Identify which cell holds the provided text, then report its [x, y] central coordinate. 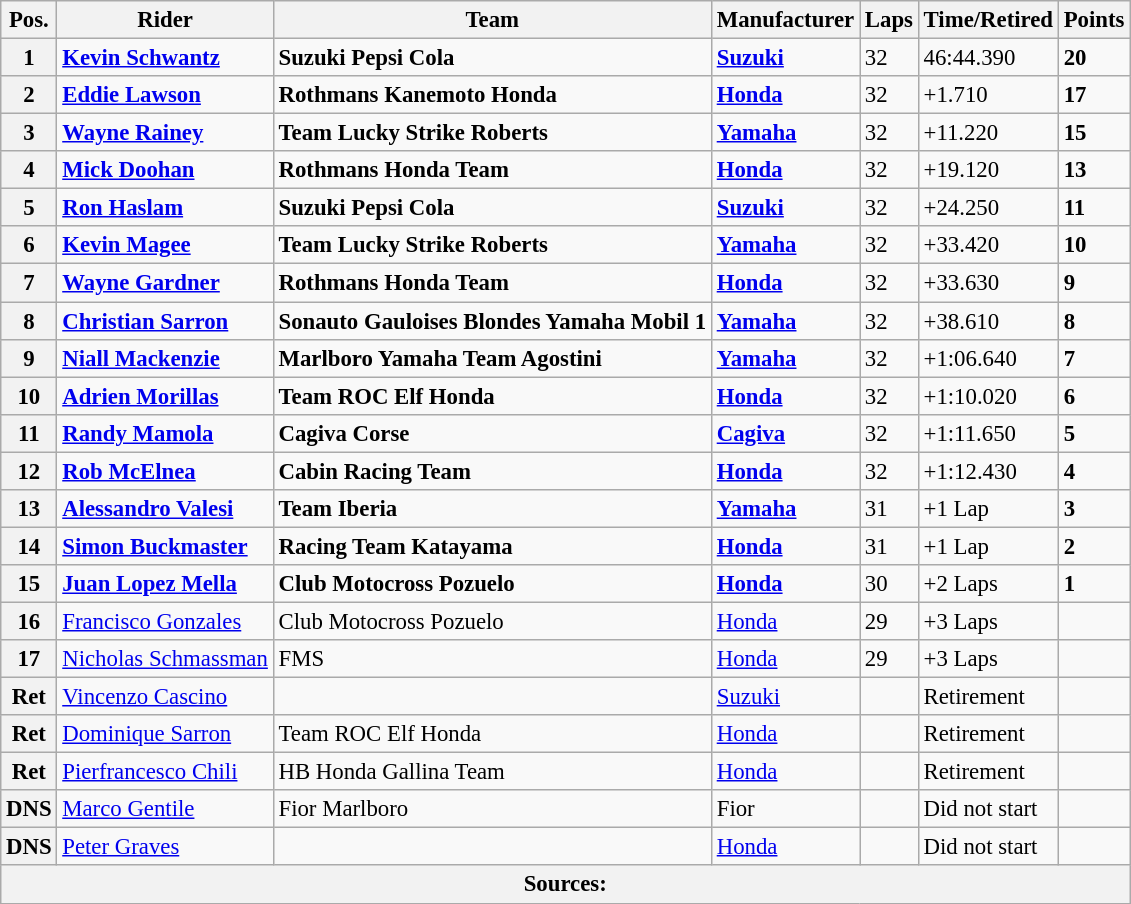
Simon Buckmaster [165, 546]
Wayne Rainey [165, 133]
Rob McElnea [165, 471]
Juan Lopez Mella [165, 584]
+33.420 [988, 245]
Peter Graves [165, 847]
Alessandro Valesi [165, 509]
Sonauto Gauloises Blondes Yamaha Mobil 1 [492, 321]
Rothmans Kanemoto Honda [492, 95]
FMS [492, 659]
Fior Marlboro [492, 809]
Francisco Gonzales [165, 621]
Cagiva [785, 433]
Sources: [566, 885]
46:44.390 [988, 58]
+1:06.640 [988, 358]
30 [890, 584]
+11.220 [988, 133]
+1.710 [988, 95]
Marlboro Yamaha Team Agostini [492, 358]
Nicholas Schmassman [165, 659]
Kevin Schwantz [165, 58]
Wayne Gardner [165, 283]
Cagiva Corse [492, 433]
+1:12.430 [988, 471]
Manufacturer [785, 20]
Racing Team Katayama [492, 546]
Cabin Racing Team [492, 471]
Mick Doohan [165, 170]
14 [29, 546]
+38.610 [988, 321]
Dominique Sarron [165, 734]
Time/Retired [988, 20]
Fior [785, 809]
Team [492, 20]
+1:10.020 [988, 396]
Adrien Morillas [165, 396]
+1:11.650 [988, 433]
Niall Mackenzie [165, 358]
Vincenzo Cascino [165, 697]
Rider [165, 20]
Pierfrancesco Chili [165, 772]
20 [1094, 58]
Marco Gentile [165, 809]
Eddie Lawson [165, 95]
+2 Laps [988, 584]
Laps [890, 20]
HB Honda Gallina Team [492, 772]
Kevin Magee [165, 245]
+24.250 [988, 208]
12 [29, 471]
16 [29, 621]
+33.630 [988, 283]
Ron Haslam [165, 208]
Team Iberia [492, 509]
Points [1094, 20]
+19.120 [988, 170]
Randy Mamola [165, 433]
Christian Sarron [165, 321]
Pos. [29, 20]
